Detect which cell encompasses the target text, then output its (x, y) center coordinate. 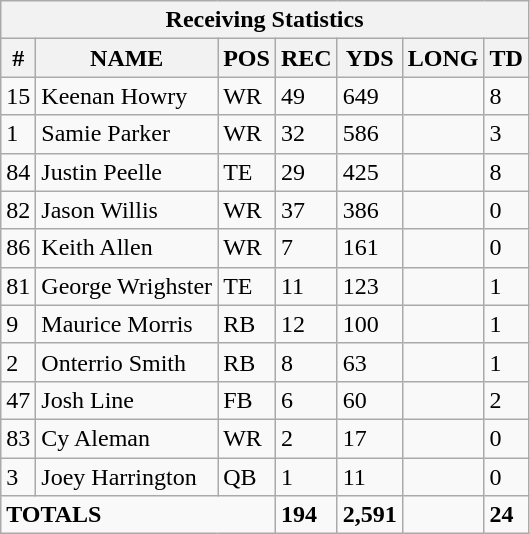
POS (247, 58)
29 (306, 172)
49 (306, 96)
YDS (370, 58)
Keenan Howry (127, 96)
47 (18, 400)
100 (370, 324)
Josh Line (127, 400)
82 (18, 210)
LONG (443, 58)
Onterrio Smith (127, 362)
24 (506, 515)
60 (370, 400)
Joey Harrington (127, 477)
84 (18, 172)
Cy Aleman (127, 438)
12 (306, 324)
TD (506, 58)
194 (306, 515)
37 (306, 210)
81 (18, 286)
TOTALS (138, 515)
George Wrighster (127, 286)
161 (370, 248)
NAME (127, 58)
32 (306, 134)
Maurice Morris (127, 324)
586 (370, 134)
386 (370, 210)
Justin Peelle (127, 172)
Jason Willis (127, 210)
9 (18, 324)
QB (247, 477)
FB (247, 400)
REC (306, 58)
6 (306, 400)
649 (370, 96)
86 (18, 248)
Keith Allen (127, 248)
Receiving Statistics (265, 20)
# (18, 58)
17 (370, 438)
83 (18, 438)
63 (370, 362)
123 (370, 286)
15 (18, 96)
Samie Parker (127, 134)
425 (370, 172)
7 (306, 248)
2,591 (370, 515)
